Determine the (x, y) coordinate at the center of the cell enclosing the given text.  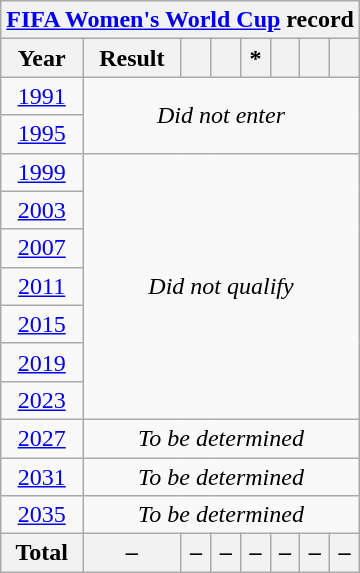
2023 (42, 400)
Result (132, 58)
2007 (42, 248)
2015 (42, 324)
2031 (42, 477)
* (256, 58)
1995 (42, 134)
Did not enter (222, 115)
2035 (42, 515)
Did not qualify (222, 286)
2011 (42, 286)
1991 (42, 96)
1999 (42, 172)
Year (42, 58)
Total (42, 553)
2019 (42, 362)
2003 (42, 210)
FIFA Women's World Cup record (180, 20)
2027 (42, 438)
